Provide the (X, Y) coordinate of the cell's center where the given text is located.  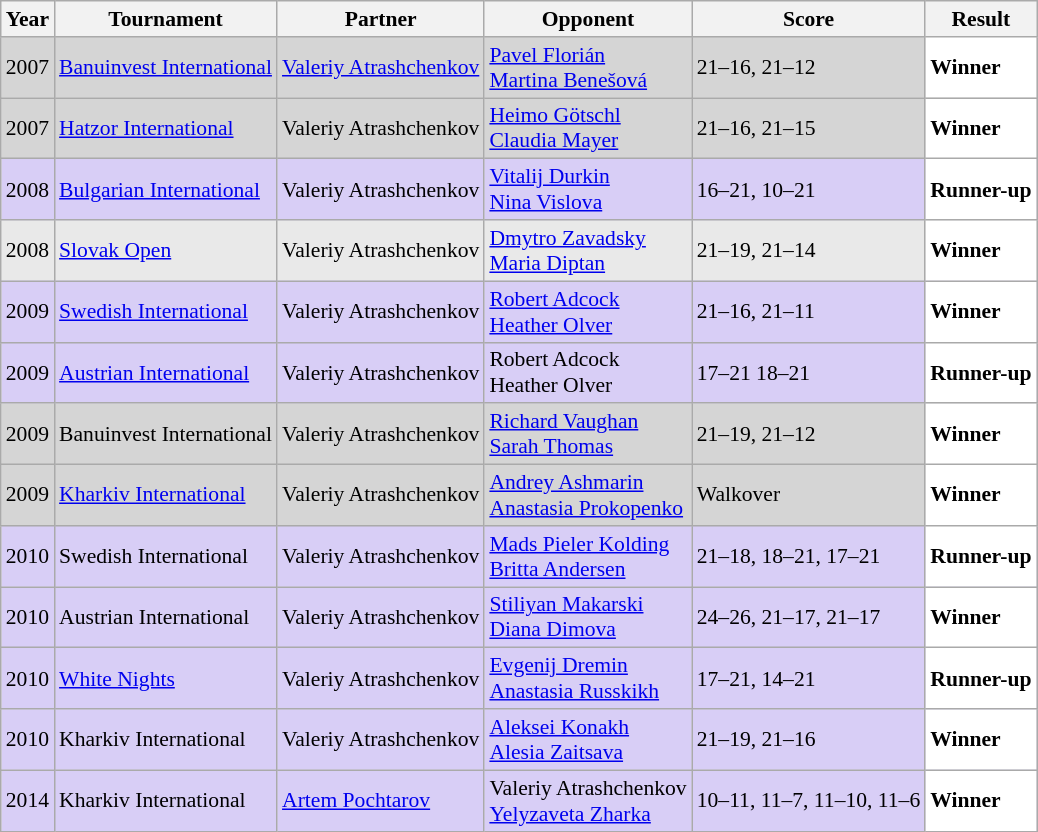
Valeriy Atrashchenkov Yelyzaveta Zharka (588, 800)
Mads Pieler Kolding Britta Andersen (588, 556)
White Nights (166, 678)
Aleksei Konakh Alesia Zaitsava (588, 740)
21–19, 21–12 (809, 434)
Bulgarian International (166, 190)
17–21 18–21 (809, 372)
21–19, 21–14 (809, 250)
21–19, 21–16 (809, 740)
Tournament (166, 19)
21–16, 21–11 (809, 312)
10–11, 11–7, 11–10, 11–6 (809, 800)
Dmytro Zavadsky Maria Diptan (588, 250)
Score (809, 19)
Pavel Florián Martina Benešová (588, 68)
Richard Vaughan Sarah Thomas (588, 434)
2014 (28, 800)
21–16, 21–15 (809, 128)
17–21, 14–21 (809, 678)
Andrey Ashmarin Anastasia Prokopenko (588, 496)
Slovak Open (166, 250)
Artem Pochtarov (380, 800)
Result (980, 19)
Walkover (809, 496)
Hatzor International (166, 128)
Evgenij Dremin Anastasia Russkikh (588, 678)
21–16, 21–12 (809, 68)
Opponent (588, 19)
Heimo Götschl Claudia Mayer (588, 128)
24–26, 21–17, 21–17 (809, 618)
Stiliyan Makarski Diana Dimova (588, 618)
Partner (380, 19)
16–21, 10–21 (809, 190)
Vitalij Durkin Nina Vislova (588, 190)
Year (28, 19)
21–18, 18–21, 17–21 (809, 556)
